Detect which cell encompasses the target text, then output its [x, y] center coordinate. 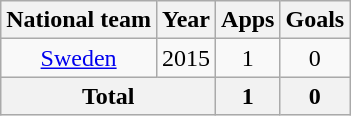
Sweden [79, 58]
Year [186, 20]
Total [108, 96]
2015 [186, 58]
Apps [248, 20]
National team [79, 20]
Goals [315, 20]
